Find where the given text appears and provide that cell's center as (x, y) coordinate. 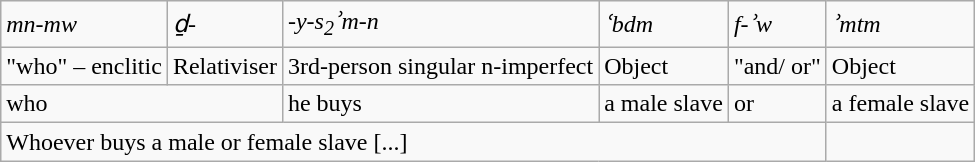
ḏ- (224, 24)
Relativiser (224, 66)
or (777, 104)
ʾmtm (900, 24)
a female slave (900, 104)
Whoever buys a male or female slave [...] (414, 142)
mn-mw (84, 24)
a male slave (664, 104)
ʿbdm (664, 24)
"who" – enclitic (84, 66)
he buys (440, 104)
who (142, 104)
"and/ or" (777, 66)
f-ʾw (777, 24)
-y-s2ʾm-n (440, 24)
3rd-person singular n-imperfect (440, 66)
